Provide the [x, y] coordinate of the cell's center where the given text is located.  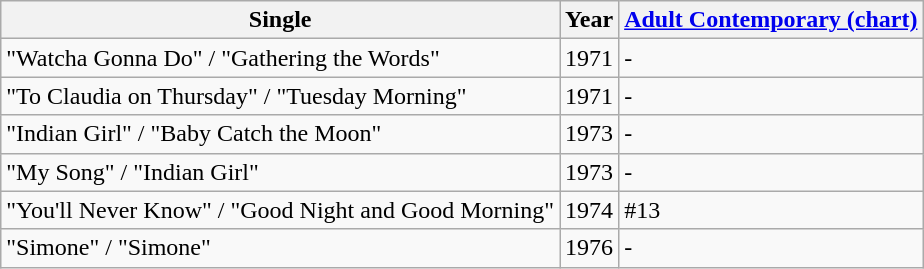
"My Song" / "Indian Girl" [280, 172]
Single [280, 20]
"To Claudia on Thursday" / "Tuesday Morning" [280, 96]
Year [590, 20]
"Simone" / "Simone" [280, 248]
"You'll Never Know" / "Good Night and Good Morning" [280, 210]
#13 [771, 210]
"Watcha Gonna Do" / "Gathering the Words" [280, 58]
"Indian Girl" / "Baby Catch the Moon" [280, 134]
1976 [590, 248]
1974 [590, 210]
Adult Contemporary (chart) [771, 20]
